Find where the given text appears and provide that cell's center as (x, y) coordinate. 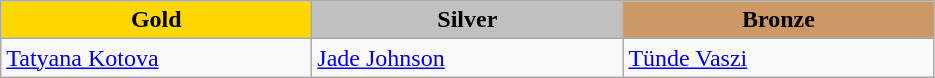
Gold (156, 20)
Jade Johnson (468, 58)
Tünde Vaszi (778, 58)
Bronze (778, 20)
Tatyana Kotova (156, 58)
Silver (468, 20)
